Output the (x, y) coordinate of the center of the cell containing the given text.  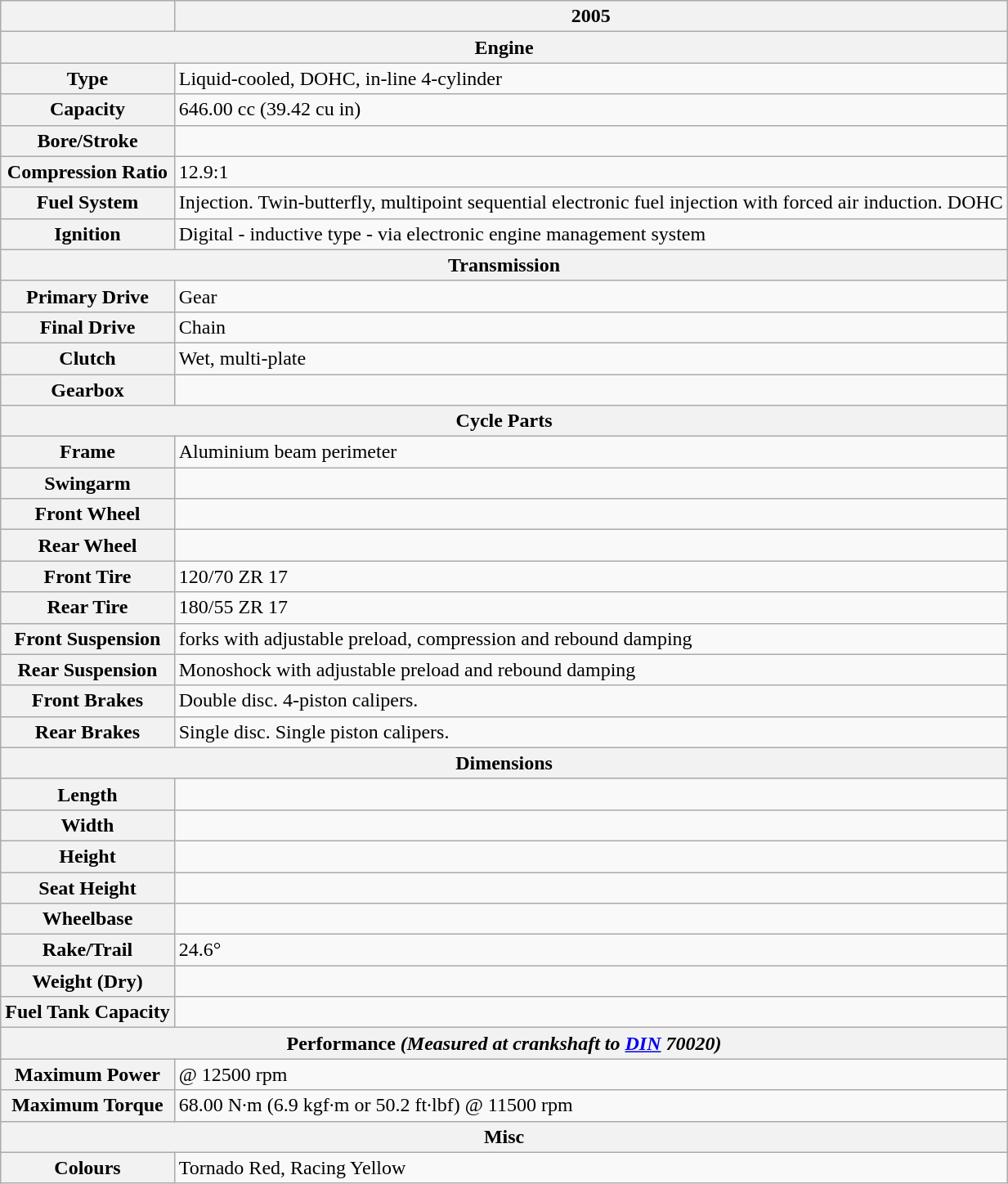
Transmission (504, 265)
Wheelbase (87, 919)
Double disc. 4-piston calipers. (590, 701)
Primary Drive (87, 296)
Gear (590, 296)
Frame (87, 452)
Rear Brakes (87, 732)
Digital - inductive type - via electronic engine management system (590, 234)
Ignition (87, 234)
Performance (Measured at crankshaft to DIN 70020) (504, 1043)
12.9:1 (590, 172)
Chain (590, 327)
Engine (504, 47)
@ 12500 rpm (590, 1074)
Front Tire (87, 576)
Length (87, 794)
Bore/Stroke (87, 141)
Compression Ratio (87, 172)
Rear Suspension (87, 670)
Monoshock with adjustable preload and rebound damping (590, 670)
24.6° (590, 950)
Rear Tire (87, 608)
Tornado Red, Racing Yellow (590, 1168)
120/70 ZR 17 (590, 576)
Rake/Trail (87, 950)
Dimensions (504, 763)
Width (87, 825)
180/55 ZR 17 (590, 608)
2005 (590, 16)
Capacity (87, 110)
Wet, multi-plate (590, 358)
Type (87, 78)
Liquid-cooled, DOHC, in-line 4-cylinder (590, 78)
Rear Wheel (87, 545)
Fuel System (87, 203)
Front Suspension (87, 639)
Colours (87, 1168)
Fuel Tank Capacity (87, 1012)
Injection. Twin-butterfly, multipoint sequential electronic fuel injection with forced air induction. DOHC (590, 203)
forks with adjustable preload, compression and rebound damping (590, 639)
Single disc. Single piston calipers. (590, 732)
Clutch (87, 358)
Final Drive (87, 327)
68.00 N·m (6.9 kgf·m or 50.2 ft·lbf) @ 11500 rpm (590, 1106)
646.00 cc (39.42 cu in) (590, 110)
Misc (504, 1137)
Maximum Power (87, 1074)
Maximum Torque (87, 1106)
Height (87, 856)
Front Brakes (87, 701)
Seat Height (87, 887)
Weight (Dry) (87, 981)
Swingarm (87, 483)
Gearbox (87, 390)
Cycle Parts (504, 421)
Aluminium beam perimeter (590, 452)
Front Wheel (87, 514)
